Locate the cell with the specified text and output its (X, Y) center coordinate. 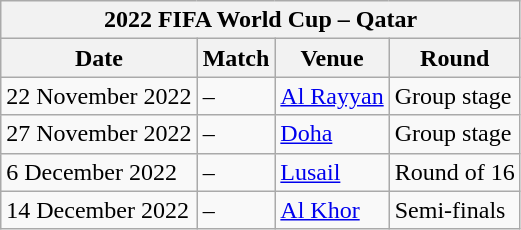
Doha (332, 134)
Semi-finals (454, 210)
Al Khor (332, 210)
27 November 2022 (99, 134)
Al Rayyan (332, 96)
Round of 16 (454, 172)
Match (236, 58)
22 November 2022 (99, 96)
Lusail (332, 172)
2022 FIFA World Cup – Qatar (261, 20)
Venue (332, 58)
14 December 2022 (99, 210)
6 December 2022 (99, 172)
Round (454, 58)
Date (99, 58)
